From the cell containing the given text, extract its center point as (X, Y) coordinate. 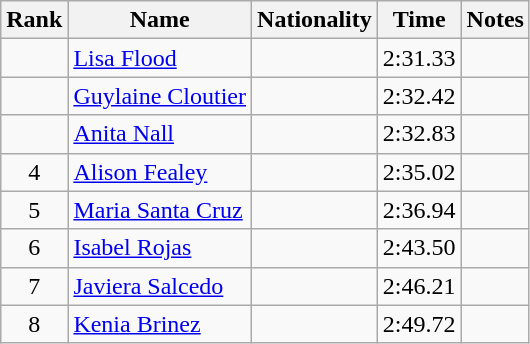
Alison Fealey (160, 172)
Javiera Salcedo (160, 286)
2:46.21 (419, 286)
2:32.42 (419, 96)
Lisa Flood (160, 58)
2:31.33 (419, 58)
Maria Santa Cruz (160, 210)
2:36.94 (419, 210)
5 (34, 210)
2:49.72 (419, 324)
Time (419, 20)
Isabel Rojas (160, 248)
Kenia Brinez (160, 324)
Name (160, 20)
7 (34, 286)
6 (34, 248)
Guylaine Cloutier (160, 96)
Nationality (315, 20)
8 (34, 324)
Anita Nall (160, 134)
2:35.02 (419, 172)
2:43.50 (419, 248)
4 (34, 172)
Rank (34, 20)
Notes (495, 20)
2:32.83 (419, 134)
